For the text-containing cell, return its midpoint in [X, Y] coordinate format. 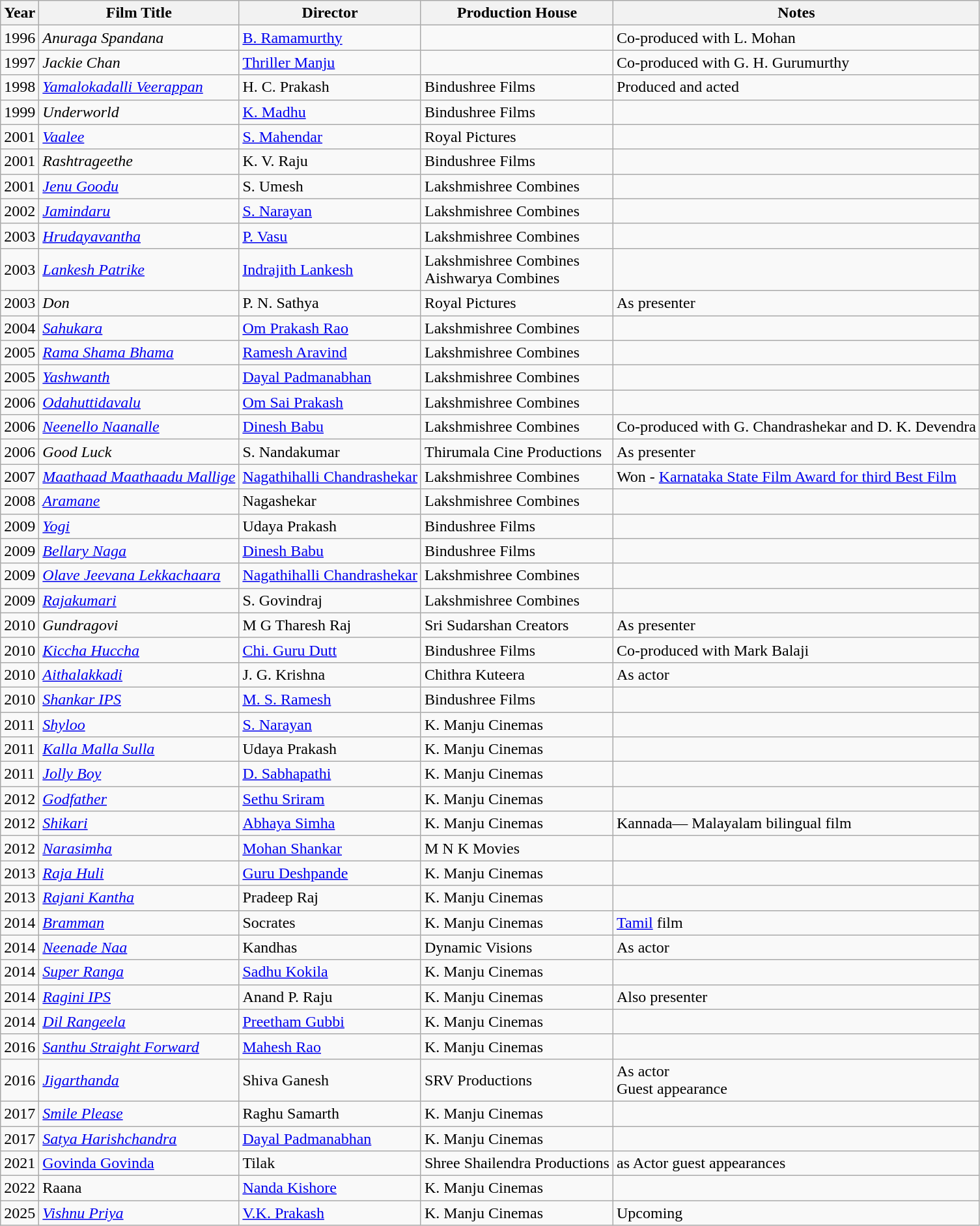
Ragini IPS [139, 997]
Olave Jeevana Lekkachaara [139, 576]
P. N. Sathya [330, 303]
Santhu Straight Forward [139, 1046]
Also presenter [796, 997]
Raana [139, 1188]
Kandhas [330, 947]
Co-produced with Mark Balaji [796, 650]
Director [330, 13]
1997 [20, 63]
Co-produced with G. H. Gurumurthy [796, 63]
2025 [20, 1213]
Chithra Kuteera [517, 675]
Yogi [139, 526]
1999 [20, 112]
B. Ramamurthy [330, 38]
Anand P. Raju [330, 997]
Nagashekar [330, 501]
Shankar IPS [139, 699]
Bellary Naga [139, 551]
K. V. Raju [330, 161]
Abhaya Simha [330, 824]
Dynamic Visions [517, 947]
Underworld [139, 112]
Lakshmishree Combines Aishwarya Combines [517, 270]
Maathaad Maathaadu Mallige [139, 477]
Sadhu Kokila [330, 972]
Kalla Malla Sulla [139, 749]
Sahukara [139, 327]
Chi. Guru Dutt [330, 650]
Aithalakkadi [139, 675]
Indrajith Lankesh [330, 270]
Om Sai Prakash [330, 402]
Shree Shailendra Productions [517, 1163]
Production House [517, 13]
Govinda Govinda [139, 1163]
Co-produced with L. Mohan [796, 38]
S. Govindraj [330, 600]
J. G. Krishna [330, 675]
P. Vasu [330, 236]
D. Sabhapathi [330, 774]
Co-produced with G. Chandrashekar and D. K. Devendra [796, 427]
Jolly Boy [139, 774]
Socrates [330, 923]
Jackie Chan [139, 63]
Thirumala Cine Productions [517, 452]
Godfather [139, 799]
Raghu Samarth [330, 1113]
Tamil film [796, 923]
Rajani Kantha [139, 898]
Upcoming [796, 1213]
Hrudayavantha [139, 236]
Aramane [139, 501]
Jamindaru [139, 211]
Om Prakash Rao [330, 327]
Preetham Gubbi [330, 1022]
Year [20, 13]
Shiva Ganesh [330, 1080]
Notes [796, 13]
Nanda Kishore [330, 1188]
Film Title [139, 13]
Rama Shama Bhama [139, 353]
Raja Huli [139, 873]
Produced and acted [796, 87]
Anuraga Spandana [139, 38]
2008 [20, 501]
Yamalokadalli Veerappan [139, 87]
Tilak [330, 1163]
Smile Please [139, 1113]
V.K. Prakash [330, 1213]
S. Umesh [330, 186]
Neenello Naanalle [139, 427]
Shyloo [139, 725]
Thriller Manju [330, 63]
Rashtrageethe [139, 161]
Super Ranga [139, 972]
Sethu Sriram [330, 799]
2021 [20, 1163]
Ramesh Aravind [330, 353]
SRV Productions [517, 1080]
Mahesh Rao [330, 1046]
Neenade Naa [139, 947]
1996 [20, 38]
Pradeep Raj [330, 898]
Bramman [139, 923]
as Actor guest appearances [796, 1163]
Don [139, 303]
Guru Deshpande [330, 873]
M G Tharesh Raj [330, 625]
Jenu Goodu [139, 186]
Sri Sudarshan Creators [517, 625]
K. Madhu [330, 112]
Kiccha Huccha [139, 650]
Mohan Shankar [330, 848]
Vaalee [139, 137]
Gundragovi [139, 625]
Rajakumari [139, 600]
Odahuttidavalu [139, 402]
Satya Harishchandra [139, 1139]
Good Luck [139, 452]
M N K Movies [517, 848]
Kannada— Malayalam bilingual film [796, 824]
As actor Guest appearance [796, 1080]
Vishnu Priya [139, 1213]
2022 [20, 1188]
Narasimha [139, 848]
Won - Karnataka State Film Award for third Best Film [796, 477]
Dil Rangeela [139, 1022]
2004 [20, 327]
H. C. Prakash [330, 87]
Shikari [139, 824]
2007 [20, 477]
Yashwanth [139, 378]
M. S. Ramesh [330, 699]
S. Nandakumar [330, 452]
Jigarthanda [139, 1080]
S. Mahendar [330, 137]
2002 [20, 211]
Lankesh Patrike [139, 270]
1998 [20, 87]
